Identify which cell holds the provided text, then report its (x, y) central coordinate. 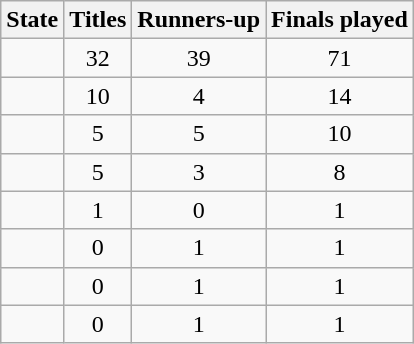
8 (340, 172)
71 (340, 58)
32 (98, 58)
Titles (98, 20)
4 (199, 96)
3 (199, 172)
Finals played (340, 20)
State (32, 20)
39 (199, 58)
14 (340, 96)
Runners-up (199, 20)
